Extract the [X, Y] coordinate from the center of the cell holding the provided text.  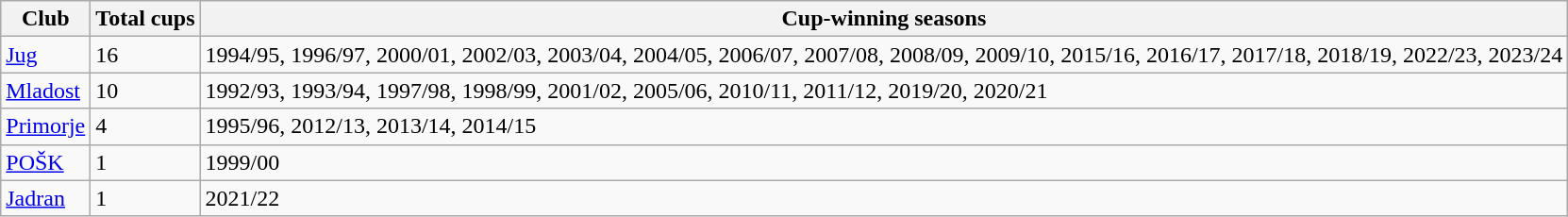
1999/00 [884, 162]
Primorje [45, 126]
4 [145, 126]
Cup-winning seasons [884, 19]
Total cups [145, 19]
Club [45, 19]
Mladost [45, 91]
1992/93, 1993/94, 1997/98, 1998/99, 2001/02, 2005/06, 2010/11, 2011/12, 2019/20, 2020/21 [884, 91]
Jadran [45, 198]
POŠK [45, 162]
2021/22 [884, 198]
16 [145, 55]
1995/96, 2012/13, 2013/14, 2014/15 [884, 126]
10 [145, 91]
Jug [45, 55]
1994/95, 1996/97, 2000/01, 2002/03, 2003/04, 2004/05, 2006/07, 2007/08, 2008/09, 2009/10, 2015/16, 2016/17, 2017/18, 2018/19, 2022/23, 2023/24 [884, 55]
